Provide the [x, y] coordinate of the cell's center where the given text is located.  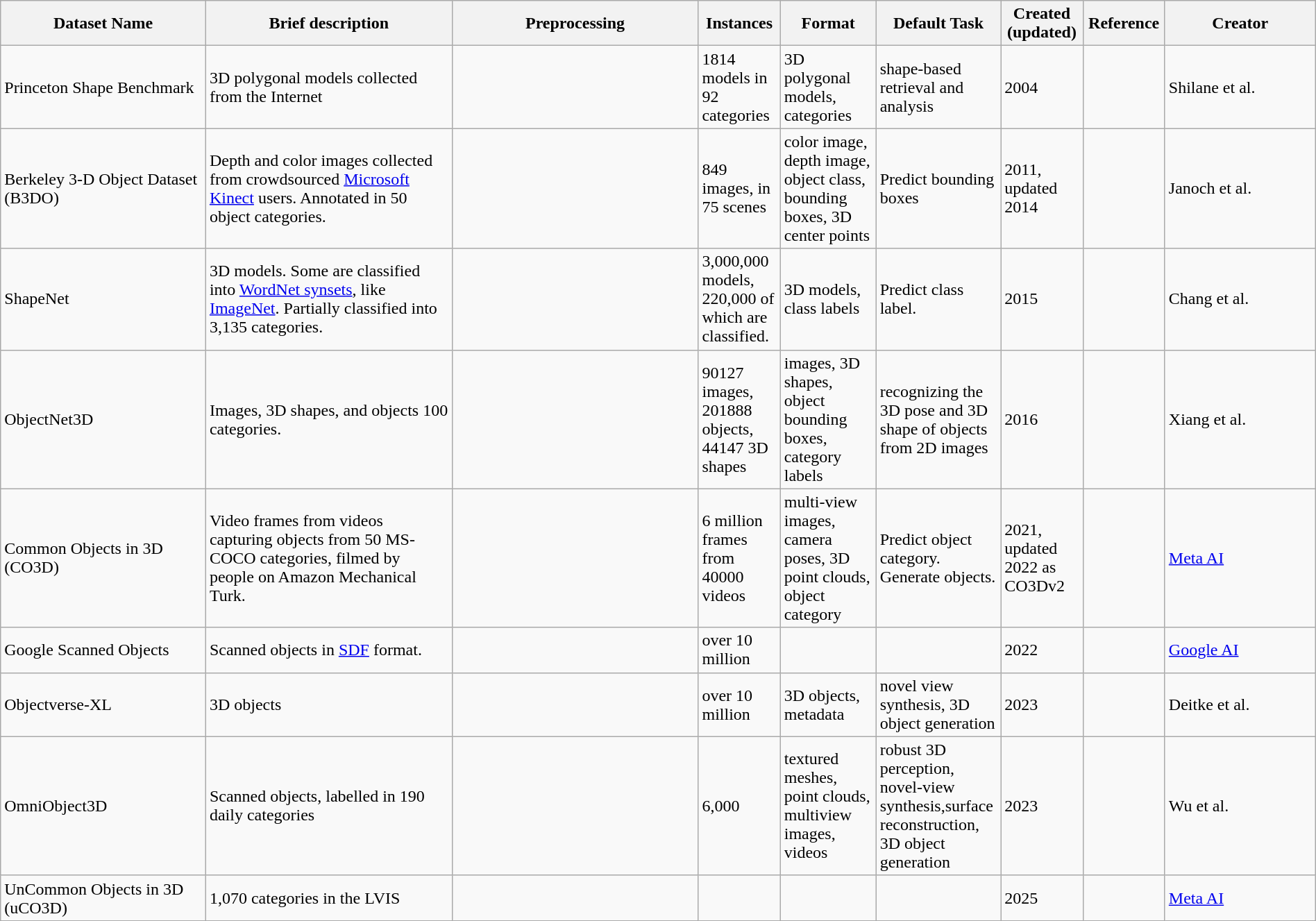
Google AI [1240, 650]
recognizing the 3D pose and 3D shape of objects from 2D images [938, 419]
Preprocessing [575, 24]
Default Task [938, 24]
Reference [1124, 24]
2015 [1042, 299]
3D polygonal models, categories [828, 87]
Depth and color images collected from crowdsourced Microsoft Kinect users. Annotated in 50 object categories. [329, 189]
Princeton Shape Benchmark [103, 87]
novel view synthesis, 3D object generation [938, 704]
3D polygonal models collected from the Internet [329, 87]
Scanned objects in SDF format. [329, 650]
Predict object category. Generate objects. [938, 558]
Deitke et al. [1240, 704]
2025 [1042, 898]
3D models. Some are classified into WordNet synsets, like ImageNet. Partially classified into 3,135 categories. [329, 299]
images, 3D shapes, object bounding boxes, category labels [828, 419]
3D objects [329, 704]
90127 images, 201888 objects, 44147 3D shapes [739, 419]
Created (updated) [1042, 24]
Images, 3D shapes, and objects 100 categories. [329, 419]
Wu et al. [1240, 806]
Brief description [329, 24]
2011, updated 2014 [1042, 189]
Google Scanned Objects [103, 650]
Xiang et al. [1240, 419]
multi-view images, camera poses, 3D point clouds, object category [828, 558]
Objectverse-XL [103, 704]
shape-based retrieval and analysis [938, 87]
UnCommon Objects in 3D (uCO3D) [103, 898]
Predict bounding boxes [938, 189]
3D models, class labels [828, 299]
6,000 [739, 806]
Dataset Name [103, 24]
Scanned objects, labelled in 190 daily categories [329, 806]
Video frames from videos capturing objects from 50 MS-COCO categories, filmed by people on Amazon Mechanical Turk. [329, 558]
2004 [1042, 87]
robust 3D perception, novel-view synthesis,surface reconstruction, 3D object generation [938, 806]
2016 [1042, 419]
Chang et al. [1240, 299]
color image, depth image, object class, bounding boxes, 3D center points [828, 189]
1,070 categories in the LVIS [329, 898]
ObjectNet3D [103, 419]
Predict class label. [938, 299]
3D objects, metadata [828, 704]
Creator [1240, 24]
ShapeNet [103, 299]
Shilane et al. [1240, 87]
2022 [1042, 650]
6 million frames from 40000 videos [739, 558]
Janoch et al. [1240, 189]
1814 models in 92 categories [739, 87]
Berkeley 3-D Object Dataset (B3DO) [103, 189]
Format [828, 24]
3,000,000 models, 220,000 of which are classified. [739, 299]
849 images, in 75 scenes [739, 189]
Common Objects in 3D (CO3D) [103, 558]
2021, updated 2022 as CO3Dv2 [1042, 558]
Instances [739, 24]
textured meshes, point clouds, multiview images, videos [828, 806]
OmniObject3D [103, 806]
